For the text-containing cell, return its midpoint in [X, Y] coordinate format. 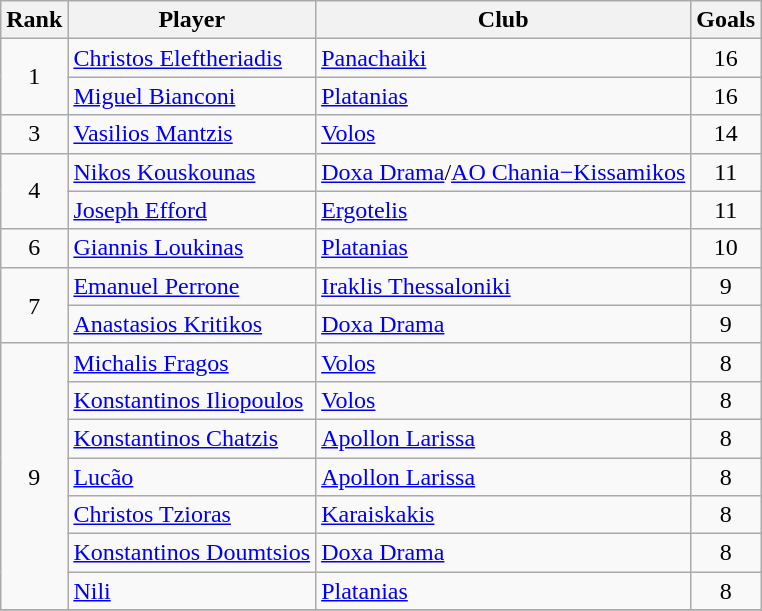
Konstantinos Iliopoulos [192, 400]
Lucão [192, 477]
6 [34, 248]
Miguel Bianconi [192, 96]
Karaiskakis [504, 515]
Nikos Kouskounas [192, 172]
Vasilios Mantzis [192, 134]
Iraklis Thessaloniki [504, 286]
Panachaiki [504, 58]
Nili [192, 591]
Christos Eleftheriadis [192, 58]
4 [34, 191]
Anastasios Kritikos [192, 324]
Michalis Fragos [192, 362]
Konstantinos Chatzis [192, 438]
10 [726, 248]
Emanuel Perrone [192, 286]
Rank [34, 20]
Konstantinos Doumtsios [192, 553]
Doxa Drama/AO Chania−Kissamikos [504, 172]
Ergotelis [504, 210]
14 [726, 134]
Player [192, 20]
Joseph Efford [192, 210]
1 [34, 77]
7 [34, 305]
Christos Tzioras [192, 515]
3 [34, 134]
Goals [726, 20]
Giannis Loukinas [192, 248]
Club [504, 20]
